Search for the cell housing the specified text and yield its (x, y) center coordinate. 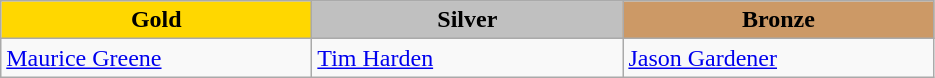
Maurice Greene (156, 58)
Silver (468, 20)
Tim Harden (468, 58)
Bronze (778, 20)
Jason Gardener (778, 58)
Gold (156, 20)
